For the text-containing cell, return its midpoint in (X, Y) coordinate format. 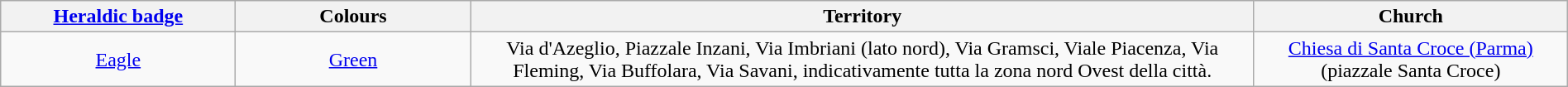
Colours (353, 17)
Heraldic badge (118, 17)
Chiesa di Santa Croce (Parma) (piazzale Santa Croce) (1411, 60)
Eagle (118, 60)
Green (353, 60)
Church (1411, 17)
Territory (862, 17)
